Return [x, y] of the center of cell containing provided text 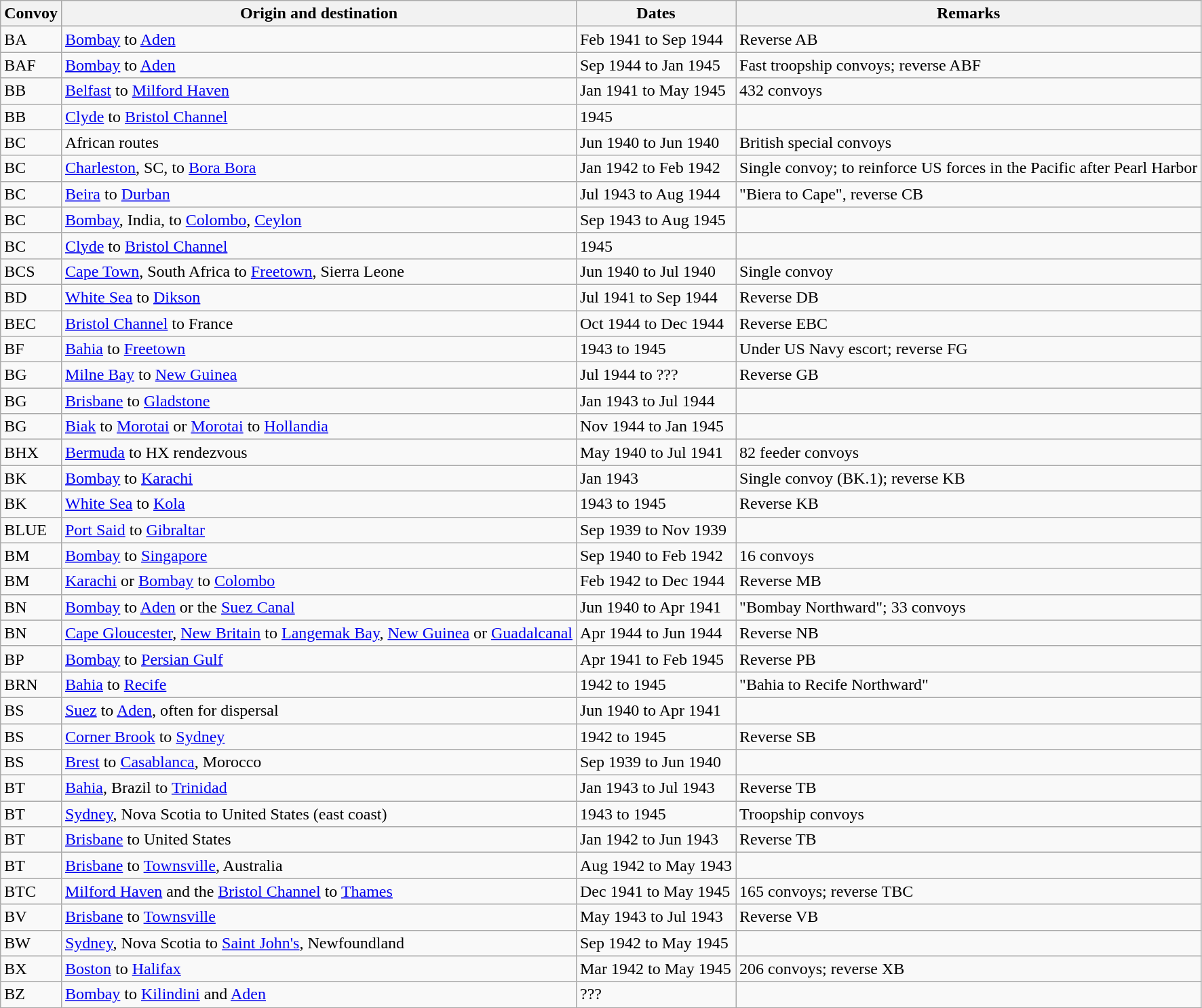
Port Said to Gibraltar [319, 530]
Reverse PB [969, 659]
BW [31, 943]
165 convoys; reverse TBC [969, 891]
BTC [31, 891]
BA [31, 39]
Brisbane to Townsville [319, 917]
"Biera to Cape", reverse CB [969, 194]
Suez to Aden, often for dispersal [319, 710]
Sep 1942 to May 1945 [655, 943]
BX [31, 969]
Jun 1940 to Jun 1940 [655, 142]
Jan 1942 to Jun 1943 [655, 840]
BLUE [31, 530]
Bombay to Karachi [319, 478]
Single convoy; to reinforce US forces in the Pacific after Pearl Harbor [969, 168]
Bombay to Kilindini and Aden [319, 994]
Reverse EBC [969, 324]
Corner Brook to Sydney [319, 736]
Jul 1944 to ??? [655, 375]
Jan 1942 to Feb 1942 [655, 168]
BCS [31, 271]
Brest to Casablanca, Morocco [319, 762]
Single convoy [969, 271]
BF [31, 349]
Sydney, Nova Scotia to United States (east coast) [319, 814]
Bahia to Freetown [319, 349]
Karachi or Bombay to Colombo [319, 581]
May 1940 to Jul 1941 [655, 452]
Biak to Morotai or Morotai to Hollandia [319, 427]
Sep 1943 to Aug 1945 [655, 220]
Reverse AB [969, 39]
Bombay to Aden or the Suez Canal [319, 607]
Origin and destination [319, 14]
Bermuda to HX rendezvous [319, 452]
??? [655, 994]
Bristol Channel to France [319, 324]
Brisbane to United States [319, 840]
Oct 1944 to Dec 1944 [655, 324]
Brisbane to Townsville, Australia [319, 866]
African routes [319, 142]
Sep 1944 to Jan 1945 [655, 65]
Reverse VB [969, 917]
Jan 1943 [655, 478]
Reverse KB [969, 504]
White Sea to Kola [319, 504]
82 feeder convoys [969, 452]
BHX [31, 452]
16 convoys [969, 556]
Dec 1941 to May 1945 [655, 891]
Jan 1943 to Jul 1943 [655, 788]
Mar 1942 to May 1945 [655, 969]
Nov 1944 to Jan 1945 [655, 427]
"Bahia to Recife Northward" [969, 684]
White Sea to Dikson [319, 297]
Bombay to Singapore [319, 556]
Apr 1944 to Jun 1944 [655, 633]
Jan 1941 to May 1945 [655, 91]
Reverse MB [969, 581]
Boston to Halifax [319, 969]
May 1943 to Jul 1943 [655, 917]
British special convoys [969, 142]
Charleston, SC, to Bora Bora [319, 168]
Apr 1941 to Feb 1945 [655, 659]
Beira to Durban [319, 194]
Bahia to Recife [319, 684]
Bahia, Brazil to Trinidad [319, 788]
Under US Navy escort; reverse FG [969, 349]
Jan 1943 to Jul 1944 [655, 401]
Milne Bay to New Guinea [319, 375]
BEC [31, 324]
Bombay, India, to Colombo, Ceylon [319, 220]
Dates [655, 14]
Cape Town, South Africa to Freetown, Sierra Leone [319, 271]
Feb 1942 to Dec 1944 [655, 581]
"Bombay Northward"; 33 convoys [969, 607]
Cape Gloucester, New Britain to Langemak Bay, New Guinea or Guadalcanal [319, 633]
Single convoy (BK.1); reverse KB [969, 478]
Remarks [969, 14]
Jul 1941 to Sep 1944 [655, 297]
Sep 1939 to Nov 1939 [655, 530]
Fast troopship convoys; reverse ABF [969, 65]
BV [31, 917]
BRN [31, 684]
BZ [31, 994]
Sydney, Nova Scotia to Saint John's, Newfoundland [319, 943]
Sep 1940 to Feb 1942 [655, 556]
BAF [31, 65]
Belfast to Milford Haven [319, 91]
Troopship convoys [969, 814]
Reverse SB [969, 736]
Reverse DB [969, 297]
BD [31, 297]
Feb 1941 to Sep 1944 [655, 39]
Bombay to Persian Gulf [319, 659]
Convoy [31, 14]
Jun 1940 to Jul 1940 [655, 271]
Milford Haven and the Bristol Channel to Thames [319, 891]
Reverse GB [969, 375]
Aug 1942 to May 1943 [655, 866]
432 convoys [969, 91]
206 convoys; reverse XB [969, 969]
Sep 1939 to Jun 1940 [655, 762]
Brisbane to Gladstone [319, 401]
Reverse NB [969, 633]
Jul 1943 to Aug 1944 [655, 194]
BP [31, 659]
